Output the (x, y) coordinate of the center of the cell containing the given text.  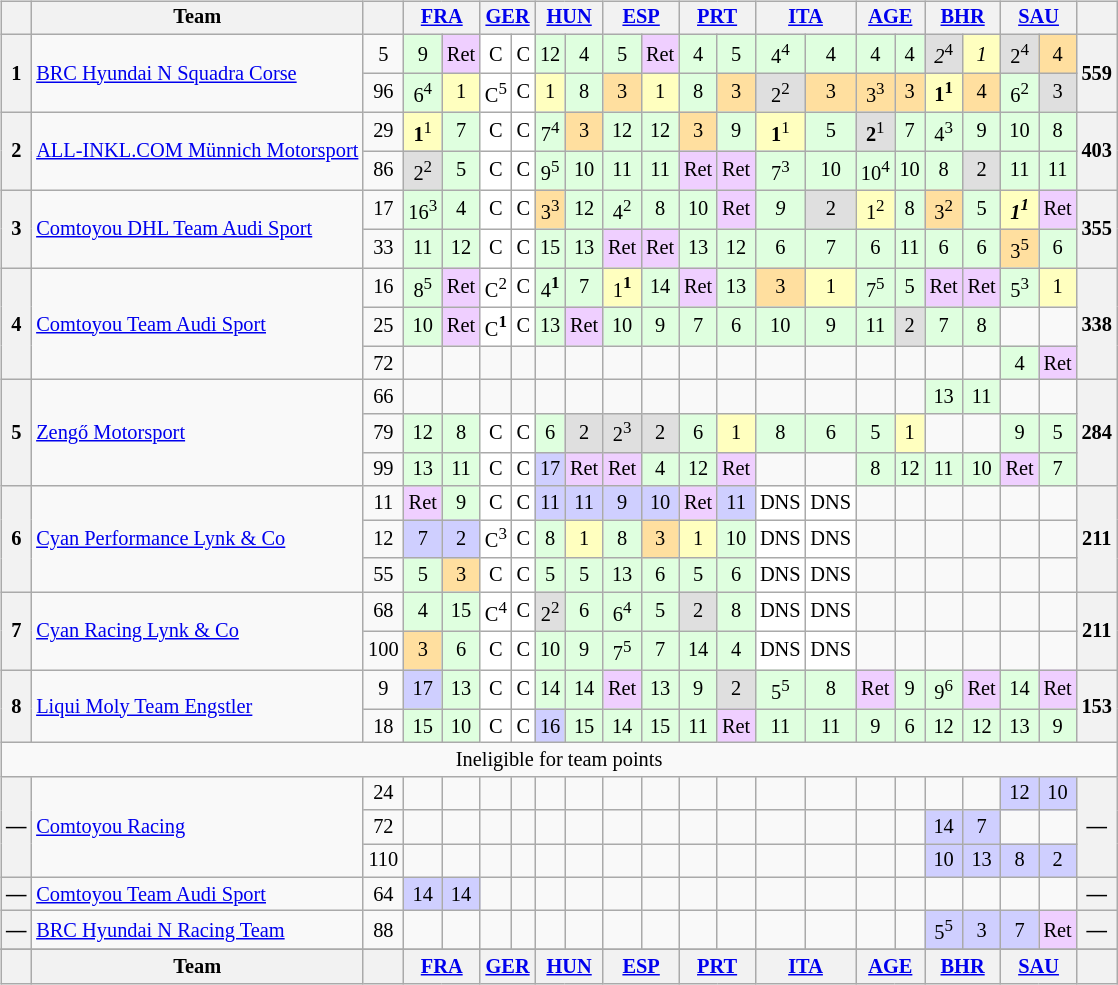
62 (1020, 92)
Comtoyou Racing (197, 826)
21 (876, 132)
Liqui Moly Team Engstler (197, 706)
BRC Hyundai N Squadra Corse (197, 73)
104 (876, 170)
403 (1097, 151)
Ineligible for team points (559, 760)
25 (383, 326)
99 (383, 469)
73 (780, 170)
79 (383, 432)
29 (383, 132)
85 (422, 288)
44 (780, 54)
559 (1097, 73)
32 (944, 210)
BRC Hyundai N Racing Team (197, 930)
88 (383, 930)
Cyan Racing Lynk & Co (197, 631)
C4 (496, 612)
110 (383, 861)
163 (422, 210)
66 (383, 397)
Comtoyou DHL Team Audi Sport (197, 229)
86 (383, 170)
338 (1097, 324)
C3 (496, 540)
100 (383, 650)
95 (550, 170)
41 (550, 288)
68 (383, 612)
53 (1020, 288)
43 (944, 132)
153 (1097, 706)
C5 (496, 92)
Zengő Motorsport (197, 433)
74 (550, 132)
35 (1020, 248)
C2 (496, 288)
18 (383, 726)
23 (622, 432)
355 (1097, 229)
Cyan Performance Lynk & Co (197, 539)
284 (1097, 433)
42 (622, 210)
ALL-INKL.COM Münnich Motorsport (197, 151)
C1 (496, 326)
